Pinpoint the cell where the given text exists, returning its [x, y] midpoint coordinate. 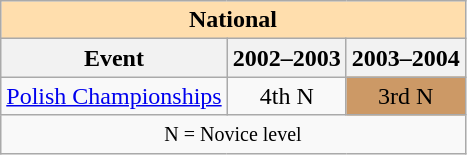
2002–2003 [286, 58]
2003–2004 [406, 58]
Polish Championships [114, 96]
4th N [286, 96]
N = Novice level [234, 134]
3rd N [406, 96]
Event [114, 58]
National [234, 20]
